Return (X, Y) of the center of cell containing provided text 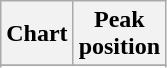
Peakposition (119, 34)
Chart (37, 34)
